Output the (X, Y) coordinate of the center of the cell containing the given text.  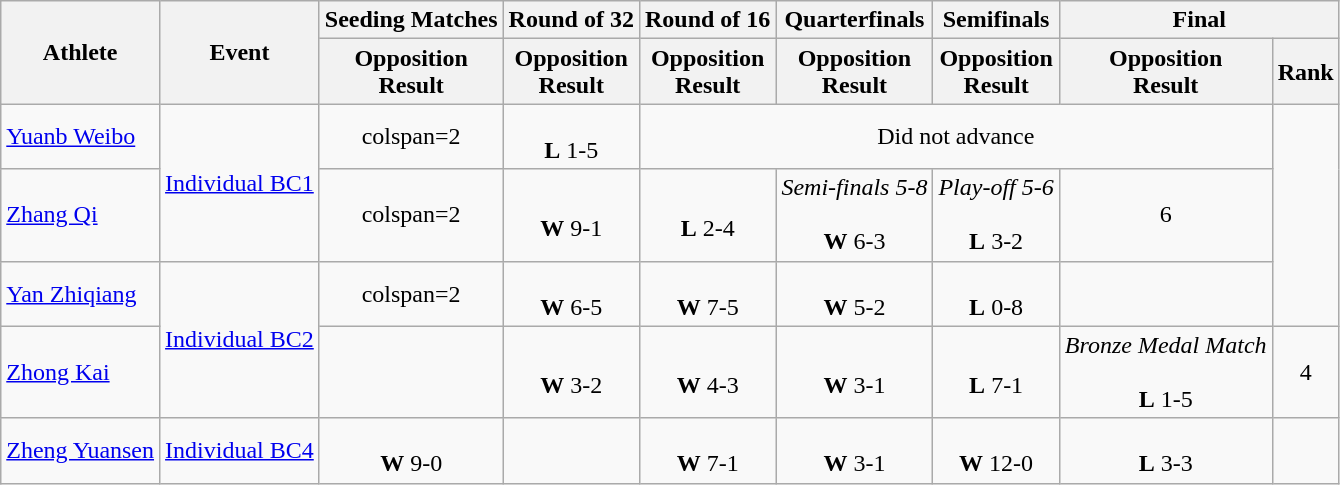
W 7-1 (707, 450)
4 (1306, 372)
Zhang Qi (80, 215)
L 2-4 (707, 215)
Individual BC4 (240, 450)
Final (1199, 20)
Rank (1306, 72)
W 5-2 (854, 294)
Play-off 5-6L 3-2 (996, 215)
L 0-8 (996, 294)
Semi-finals 5-8W 6-3 (854, 215)
Zhong Kai (80, 372)
L 7-1 (996, 372)
Individual BC2 (240, 340)
Event (240, 52)
Did not advance (956, 136)
L 3-3 (1166, 450)
Seeding Matches (411, 20)
W 9-0 (411, 450)
W 9-1 (571, 215)
W 4-3 (707, 372)
6 (1166, 215)
W 12-0 (996, 450)
W 6-5 (571, 294)
Semifinals (996, 20)
W 7-5 (707, 294)
Zheng Yuansen (80, 450)
Yan Zhiqiang (80, 294)
Round of 16 (707, 20)
Bronze Medal MatchL 1-5 (1166, 372)
Yuanb Weibo (80, 136)
Individual BC1 (240, 182)
Quarterfinals (854, 20)
W 3-2 (571, 372)
Athlete (80, 52)
L 1-5 (571, 136)
Round of 32 (571, 20)
